Find where the given text appears and provide that cell's center as [X, Y] coordinate. 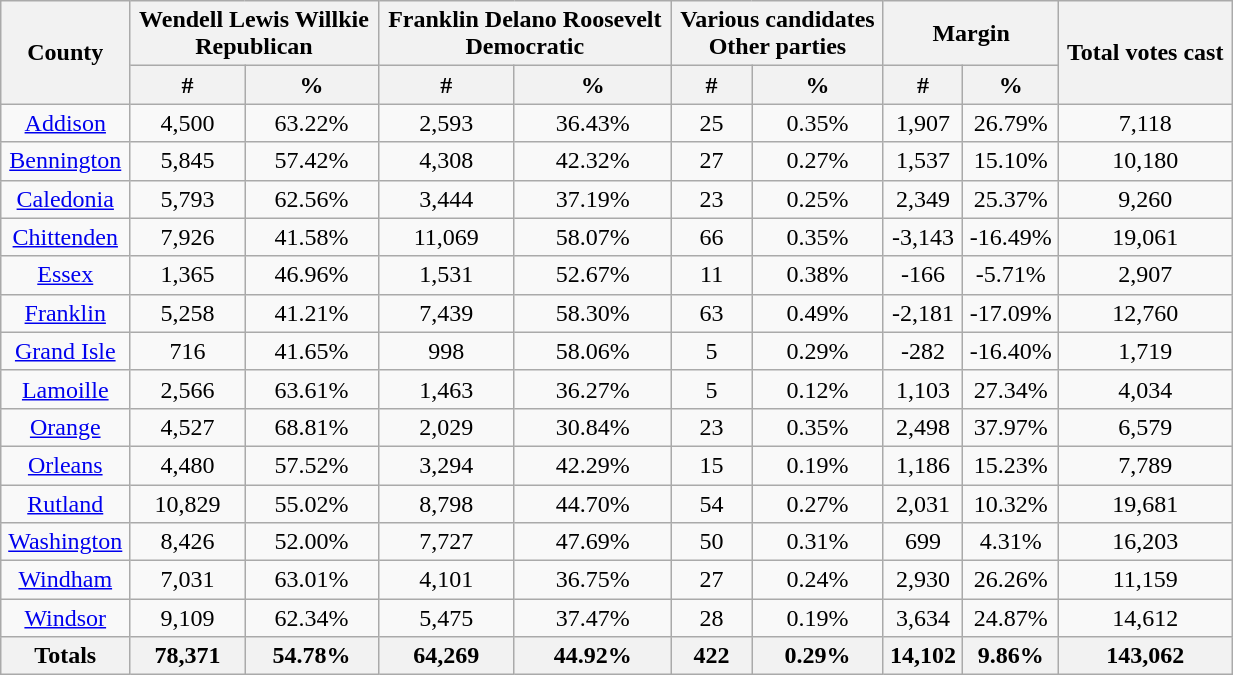
4,480 [188, 465]
-16.40% [1011, 351]
52.00% [312, 542]
-166 [922, 275]
-17.09% [1011, 313]
Grand Isle [66, 351]
52.67% [592, 275]
37.19% [592, 199]
0.24% [818, 580]
Franklin [66, 313]
998 [446, 351]
63.01% [312, 580]
47.69% [592, 542]
36.75% [592, 580]
0.38% [818, 275]
16,203 [1146, 542]
64,269 [446, 656]
6,579 [1146, 427]
54.78% [312, 656]
143,062 [1146, 656]
10,829 [188, 503]
4,101 [446, 580]
Franklin Delano RooseveltDemocratic [524, 34]
44.70% [592, 503]
Orleans [66, 465]
1,365 [188, 275]
Various candidatesOther parties [777, 34]
15.10% [1011, 161]
15.23% [1011, 465]
26.79% [1011, 123]
41.65% [312, 351]
9,260 [1146, 199]
-282 [922, 351]
Caledonia [66, 199]
25.37% [1011, 199]
County [66, 52]
Wendell Lewis WillkieRepublican [254, 34]
19,681 [1146, 503]
0.25% [818, 199]
9,109 [188, 618]
Windham [66, 580]
19,061 [1146, 237]
2,029 [446, 427]
0.49% [818, 313]
-3,143 [922, 237]
4.31% [1011, 542]
36.27% [592, 389]
24.87% [1011, 618]
37.47% [592, 618]
Essex [66, 275]
1,719 [1146, 351]
63 [711, 313]
36.43% [592, 123]
41.58% [312, 237]
Addison [66, 123]
1,103 [922, 389]
Washington [66, 542]
1,531 [446, 275]
58.07% [592, 237]
3,444 [446, 199]
54 [711, 503]
55.02% [312, 503]
42.32% [592, 161]
3,634 [922, 618]
4,034 [1146, 389]
4,500 [188, 123]
78,371 [188, 656]
41.21% [312, 313]
57.42% [312, 161]
1,537 [922, 161]
Margin [970, 34]
9.86% [1011, 656]
46.96% [312, 275]
Rutland [66, 503]
1,186 [922, 465]
11,159 [1146, 580]
5,475 [446, 618]
5,793 [188, 199]
10,180 [1146, 161]
14,612 [1146, 618]
1,907 [922, 123]
2,498 [922, 427]
62.56% [312, 199]
4,527 [188, 427]
2,930 [922, 580]
37.97% [1011, 427]
28 [711, 618]
699 [922, 542]
10.32% [1011, 503]
Totals [66, 656]
58.30% [592, 313]
7,789 [1146, 465]
42.29% [592, 465]
44.92% [592, 656]
422 [711, 656]
5,845 [188, 161]
Lamoille [66, 389]
Windsor [66, 618]
14,102 [922, 656]
58.06% [592, 351]
27.34% [1011, 389]
8,426 [188, 542]
4,308 [446, 161]
66 [711, 237]
57.52% [312, 465]
Total votes cast [1146, 52]
5,258 [188, 313]
2,566 [188, 389]
30.84% [592, 427]
26.26% [1011, 580]
63.22% [312, 123]
2,031 [922, 503]
7,926 [188, 237]
1,463 [446, 389]
Bennington [66, 161]
11 [711, 275]
8,798 [446, 503]
15 [711, 465]
0.31% [818, 542]
2,349 [922, 199]
7,118 [1146, 123]
Chittenden [66, 237]
12,760 [1146, 313]
7,439 [446, 313]
63.61% [312, 389]
7,031 [188, 580]
0.12% [818, 389]
2,907 [1146, 275]
-2,181 [922, 313]
2,593 [446, 123]
50 [711, 542]
-16.49% [1011, 237]
3,294 [446, 465]
-5.71% [1011, 275]
25 [711, 123]
Orange [66, 427]
716 [188, 351]
68.81% [312, 427]
7,727 [446, 542]
11,069 [446, 237]
62.34% [312, 618]
